Capture the cell that displays the provided text and extract its [X, Y] central coordinate. 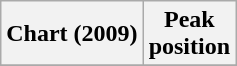
Peakposition [189, 34]
Chart (2009) [72, 34]
